Extract the [X, Y] coordinate from the center of the cell holding the provided text.  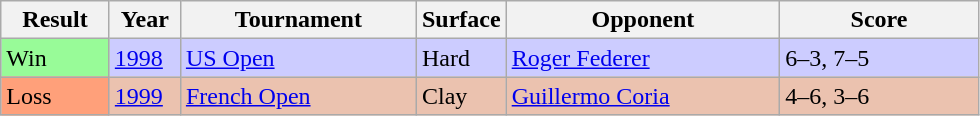
Surface [461, 20]
Loss [56, 96]
6–3, 7–5 [880, 58]
Hard [461, 58]
Roger Federer [643, 58]
1999 [144, 96]
Tournament [298, 20]
1998 [144, 58]
French Open [298, 96]
Clay [461, 96]
US Open [298, 58]
Result [56, 20]
Score [880, 20]
Year [144, 20]
4–6, 3–6 [880, 96]
Guillermo Coria [643, 96]
Win [56, 58]
Opponent [643, 20]
